Return the [x, y] coordinate for the center point of the cell that contains the specified text.  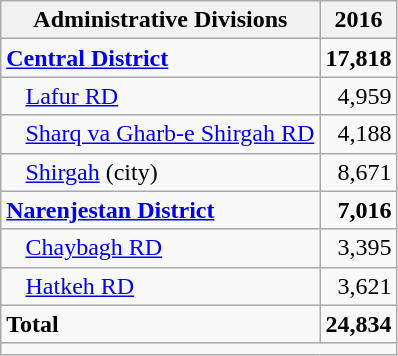
Lafur RD [160, 96]
Narenjestan District [160, 210]
Chaybagh RD [160, 248]
Sharq va Gharb-e Shirgah RD [160, 134]
4,188 [358, 134]
Central District [160, 58]
3,621 [358, 286]
Administrative Divisions [160, 20]
3,395 [358, 248]
8,671 [358, 172]
Hatkeh RD [160, 286]
17,818 [358, 58]
7,016 [358, 210]
Shirgah (city) [160, 172]
Total [160, 324]
4,959 [358, 96]
2016 [358, 20]
24,834 [358, 324]
